Pinpoint the cell where the given text exists, returning its [X, Y] midpoint coordinate. 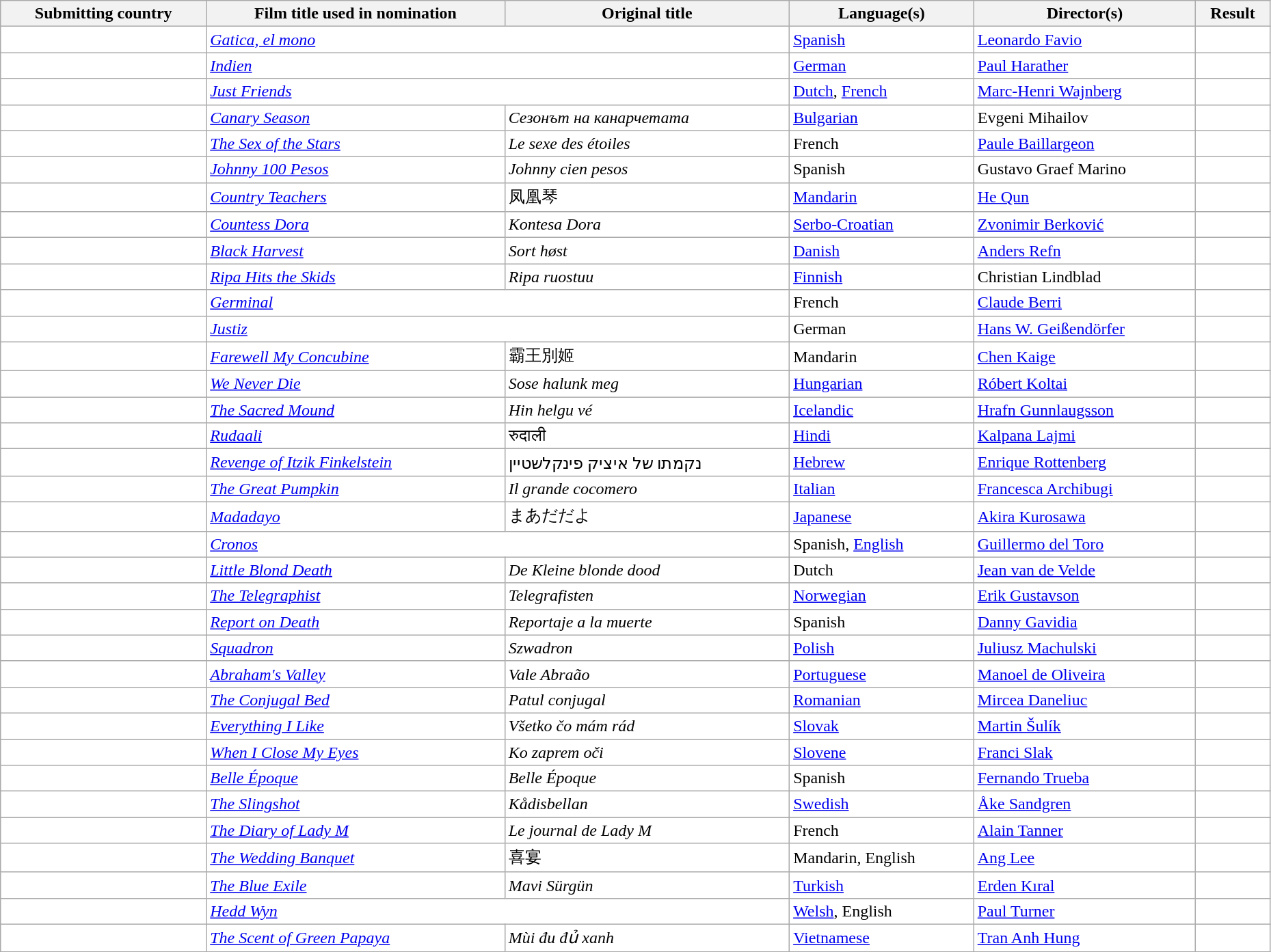
The Wedding Banquet [356, 858]
Slovene [882, 752]
Hedd Wyn [498, 911]
Danny Gavidia [1084, 622]
Hans W. Geißendörfer [1084, 329]
Telegrafisten [647, 596]
Just Friends [498, 92]
Polish [882, 648]
Result [1233, 14]
The Diary of Lady M [356, 830]
When I Close My Eyes [356, 752]
Mandarin, English [882, 858]
The Blue Exile [356, 885]
Gatica, el mono [498, 40]
Canary Season [356, 118]
We Never Die [356, 384]
Icelandic [882, 410]
Paul Harather [1084, 66]
Everything I Like [356, 726]
Erden Kıral [1084, 885]
Danish [882, 251]
Mavi Sürgün [647, 885]
Ripa Hits the Skids [356, 277]
Bulgarian [882, 118]
凤凰琴 [647, 197]
Italian [882, 489]
Welsh, English [882, 911]
Sose halunk meg [647, 384]
The Telegraphist [356, 596]
Report on Death [356, 622]
Hungarian [882, 384]
The Great Pumpkin [356, 489]
Gustavo Graef Marino [1084, 169]
Squadron [356, 648]
Hrafn Gunnlaugsson [1084, 410]
Ripa ruostuu [647, 277]
Madadayo [356, 517]
The Scent of Green Papaya [356, 938]
Róbert Koltai [1084, 384]
Anders Refn [1084, 251]
Kalpana Lajmi [1084, 436]
Little Blond Death [356, 570]
Reportaje a la muerte [647, 622]
Fernando Trueba [1084, 778]
Enrique Rottenberg [1084, 463]
Swedish [882, 804]
Johnny cien pesos [647, 169]
Countess Dora [356, 225]
Revenge of Itzik Finkelstein [356, 463]
Kontesa Dora [647, 225]
Film title used in nomination [356, 14]
נקמתו של איציק פינקלשטיין [647, 463]
Johnny 100 Pesos [356, 169]
Submitting country [104, 14]
Rudaali [356, 436]
Dutch, French [882, 92]
Le journal de Lady M [647, 830]
Tran Anh Hung [1084, 938]
Franci Slak [1084, 752]
Director(s) [1084, 14]
Jean van de Velde [1084, 570]
霸王別姬 [647, 357]
Erik Gustavson [1084, 596]
Spanish, English [882, 544]
Evgeni Mihailov [1084, 118]
The Sex of the Stars [356, 144]
Mircea Daneliuc [1084, 700]
Hin helgu vé [647, 410]
Åke Sandgren [1084, 804]
Všetko čo mám rád [647, 726]
Abraham's Valley [356, 674]
Germinal [498, 303]
Marc-Henri Wajnberg [1084, 92]
Ang Lee [1084, 858]
Hindi [882, 436]
Paul Turner [1084, 911]
Slovak [882, 726]
Original title [647, 14]
The Slingshot [356, 804]
Romanian [882, 700]
Manoel de Oliveira [1084, 674]
Dutch [882, 570]
रुदाली [647, 436]
Сезонът на канарчетата [647, 118]
Country Teachers [356, 197]
Akira Kurosawa [1084, 517]
Vietnamese [882, 938]
Farewell My Concubine [356, 357]
Black Harvest [356, 251]
Guillermo del Toro [1084, 544]
Christian Lindblad [1084, 277]
Sort høst [647, 251]
Cronos [498, 544]
Il grande cocomero [647, 489]
Alain Tanner [1084, 830]
Martin Šulík [1084, 726]
Portuguese [882, 674]
The Conjugal Bed [356, 700]
Japanese [882, 517]
Szwadron [647, 648]
Francesca Archibugi [1084, 489]
The Sacred Mound [356, 410]
Norwegian [882, 596]
喜宴 [647, 858]
Kådisbellan [647, 804]
Serbo-Croatian [882, 225]
Le sexe des étoiles [647, 144]
Turkish [882, 885]
Paule Baillargeon [1084, 144]
Language(s) [882, 14]
Zvonimir Berković [1084, 225]
Justiz [498, 329]
Claude Berri [1084, 303]
Indien [498, 66]
Ko zaprem oči [647, 752]
Mùi đu đủ xanh [647, 938]
He Qun [1084, 197]
Finnish [882, 277]
Vale Abraão [647, 674]
まあだだよ [647, 517]
Patul conjugal [647, 700]
De Kleine blonde dood [647, 570]
Hebrew [882, 463]
Leonardo Favio [1084, 40]
Chen Kaige [1084, 357]
Juliusz Machulski [1084, 648]
